For the text-containing cell, return its midpoint in (X, Y) coordinate format. 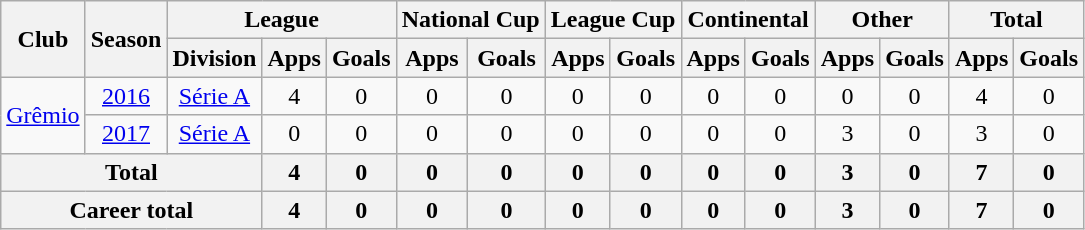
Career total (132, 210)
League Cup (613, 20)
Continental (748, 20)
Club (43, 39)
League (282, 20)
2016 (126, 96)
Division (214, 58)
2017 (126, 134)
Other (882, 20)
Grêmio (43, 115)
Season (126, 39)
National Cup (470, 20)
